Locate the cell with the specified text and output its [x, y] center coordinate. 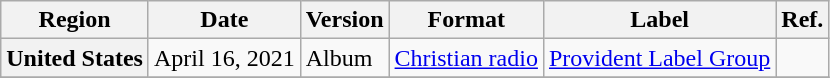
Format [466, 20]
United States [75, 58]
Date [224, 20]
Christian radio [466, 58]
Label [659, 20]
Provident Label Group [659, 58]
Album [344, 58]
Version [344, 20]
Ref. [802, 20]
April 16, 2021 [224, 58]
Region [75, 20]
